Pinpoint the cell where the given text exists, returning its (x, y) midpoint coordinate. 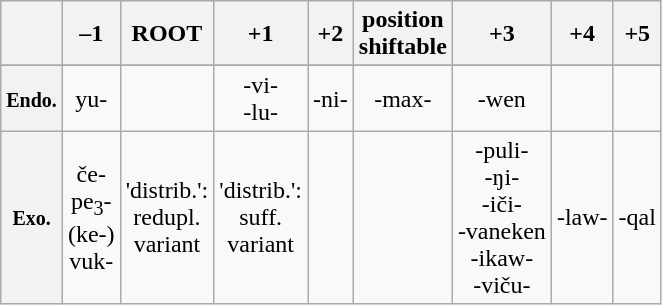
-ni- (331, 98)
-qal (637, 218)
če- pe3- (ke-) vuk- (91, 218)
-puli- -ŋi- -iči- -vaneken -ikaw- -viču- (502, 218)
-max- (402, 98)
'distrib.': redupl. variant (167, 218)
position shiftable (402, 34)
-vi- -lu- (261, 98)
+4 (582, 34)
+3 (502, 34)
Endo. (32, 98)
yu- (91, 98)
–1 (91, 34)
ROOT (167, 34)
Exo. (32, 218)
+1 (261, 34)
'distrib.': suff. variant (261, 218)
+5 (637, 34)
-wen (502, 98)
-law- (582, 218)
+2 (331, 34)
